Identify which cell holds the provided text, then report its [x, y] central coordinate. 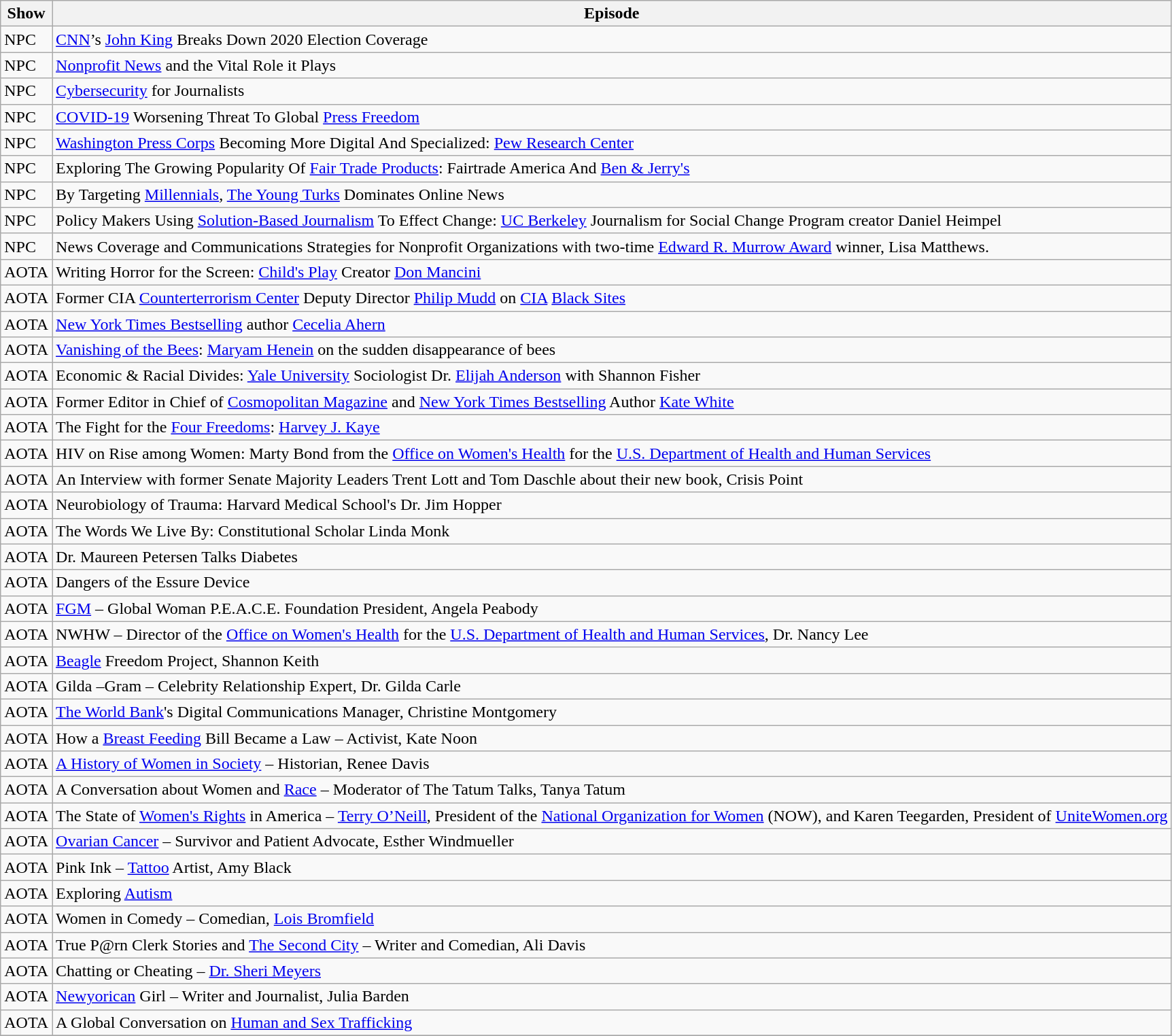
Policy Makers Using Solution-Based Journalism To Effect Change: UC Berkeley Journalism for Social Change Program creator Daniel Heimpel [612, 220]
News Coverage and Communications Strategies for Nonprofit Organizations with two-time Edward R. Murrow Award winner, Lisa Matthews. [612, 246]
A Global Conversation on Human and Sex Trafficking [612, 1022]
Former CIA Counterterrorism Center Deputy Director Philip Mudd on CIA Black Sites [612, 298]
Writing Horror for the Screen: Child's Play Creator Don Mancini [612, 272]
Women in Comedy – Comedian, Lois Bromfield [612, 919]
Economic & Racial Divides: Yale University Sociologist Dr. Elijah Anderson with Shannon Fisher [612, 376]
Gilda –Gram – Celebrity Relationship Expert, Dr. Gilda Carle [612, 686]
Neurobiology of Trauma: Harvard Medical School's Dr. Jim Hopper [612, 505]
The Fight for the Four Freedoms: Harvey J. Kaye [612, 428]
Beagle Freedom Project, Shannon Keith [612, 660]
Vanishing of the Bees: Maryam Henein on the sudden disappearance of bees [612, 350]
By Targeting Millennials, The Young Turks Dominates Online News [612, 194]
Exploring The Growing Popularity Of Fair Trade Products: Fairtrade America And Ben & Jerry's [612, 169]
Episode [612, 14]
The Words We Live By: Constitutional Scholar Linda Monk [612, 531]
New York Times Bestselling author Cecelia Ahern [612, 324]
Newyorican Girl – Writer and Journalist, Julia Barden [612, 997]
Nonprofit News and the Vital Role it Plays [612, 65]
Dangers of the Essure Device [612, 583]
FGM – Global Woman P.E.A.C.E. Foundation President, Angela Peabody [612, 608]
Washington Press Corps Becoming More Digital And Specialized: Pew Research Center [612, 143]
A Conversation about Women and Race – Moderator of The Tatum Talks, Tanya Tatum [612, 790]
HIV on Rise among Women: Marty Bond from the Office on Women's Health for the U.S. Department of Health and Human Services [612, 453]
A History of Women in Society – Historian, Renee Davis [612, 764]
COVID-19 Worsening Threat To Global Press Freedom [612, 117]
Pink Ink – Tattoo Artist, Amy Black [612, 867]
The World Bank's Digital Communications Manager, Christine Montgomery [612, 712]
Former Editor in Chief of Cosmopolitan Magazine and New York Times Bestselling Author Kate White [612, 402]
Show [27, 14]
NWHW – Director of the Office on Women's Health for the U.S. Department of Health and Human Services, Dr. Nancy Lee [612, 634]
Cybersecurity for Journalists [612, 91]
Ovarian Cancer – Survivor and Patient Advocate, Esther Windmueller [612, 842]
Chatting or Cheating – Dr. Sheri Meyers [612, 971]
An Interview with former Senate Majority Leaders Trent Lott and Tom Daschle about their new book, Crisis Point [612, 479]
CNN’s John King Breaks Down 2020 Election Coverage [612, 39]
Exploring Autism [612, 893]
Dr. Maureen Petersen Talks Diabetes [612, 557]
True P@rn Clerk Stories and The Second City – Writer and Comedian, Ali Davis [612, 945]
How a Breast Feeding Bill Became a Law – Activist, Kate Noon [612, 738]
